Pinpoint the cell where the given text exists, returning its [x, y] midpoint coordinate. 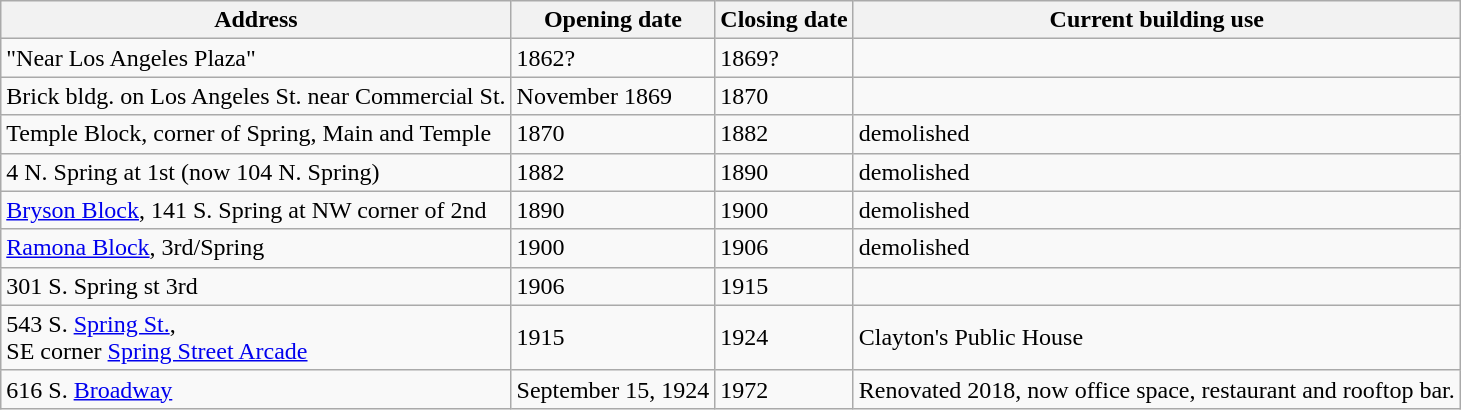
616 S. Broadway [256, 389]
1862? [613, 58]
301 S. Spring st 3rd [256, 286]
1869? [784, 58]
Bryson Block, 141 S. Spring at NW corner of 2nd [256, 210]
Brick bldg. on Los Angeles St. near Commercial St. [256, 96]
543 S. Spring St.,SE corner Spring Street Arcade [256, 338]
Closing date [784, 20]
November 1869 [613, 96]
"Near Los Angeles Plaza" [256, 58]
September 15, 1924 [613, 389]
Clayton's Public House [1156, 338]
1924 [784, 338]
1972 [784, 389]
Current building use [1156, 20]
4 N. Spring at 1st (now 104 N. Spring) [256, 172]
Temple Block, corner of Spring, Main and Temple [256, 134]
Address [256, 20]
Ramona Block, 3rd/Spring [256, 248]
Opening date [613, 20]
Renovated 2018, now office space, restaurant and rooftop bar. [1156, 389]
